Output the (X, Y) coordinate of the center of the cell containing the given text.  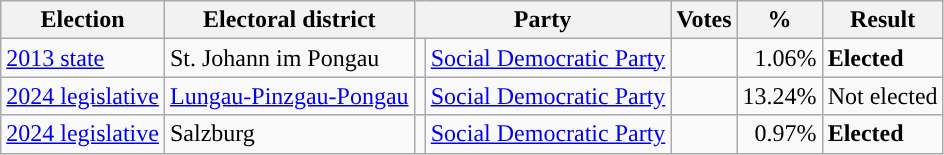
% (780, 20)
Party (542, 20)
13.24% (780, 96)
St. Johann im Pongau (289, 58)
Election (83, 20)
1.06% (780, 58)
Salzburg (289, 134)
Votes (704, 20)
Electoral district (289, 20)
2013 state (83, 58)
Result (882, 20)
0.97% (780, 134)
Not elected (882, 96)
Lungau-Pinzgau-Pongau (289, 96)
